Locate the cell with the specified text and output its (x, y) center coordinate. 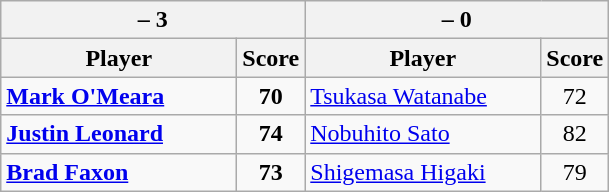
74 (271, 134)
72 (575, 96)
Shigemasa Higaki (423, 172)
Tsukasa Watanabe (423, 96)
– 3 (153, 20)
82 (575, 134)
– 0 (457, 20)
Nobuhito Sato (423, 134)
73 (271, 172)
70 (271, 96)
79 (575, 172)
Brad Faxon (119, 172)
Mark O'Meara (119, 96)
Justin Leonard (119, 134)
